Identify which cell holds the provided text, then report its (x, y) central coordinate. 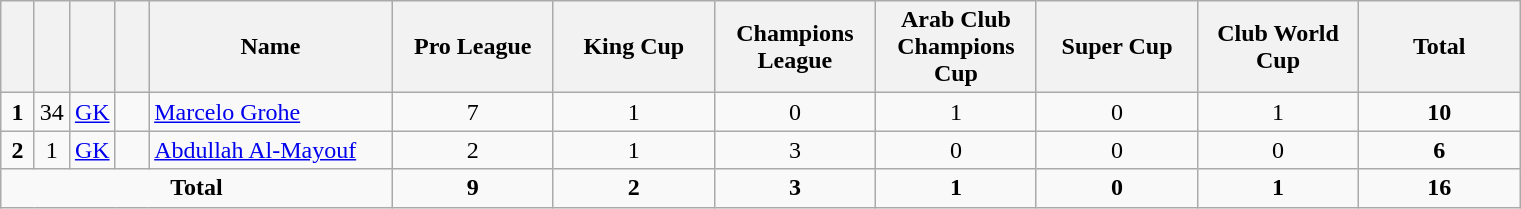
10 (1440, 112)
6 (1440, 150)
16 (1440, 188)
Name (271, 47)
9 (472, 188)
34 (52, 112)
Arab Club Champions Cup (956, 47)
Club World Cup (1278, 47)
Pro League (472, 47)
Abdullah Al-Mayouf (271, 150)
7 (472, 112)
Champions League (794, 47)
Marcelo Grohe (271, 112)
Super Cup (1116, 47)
King Cup (634, 47)
